Capture the cell that displays the provided text and extract its [x, y] central coordinate. 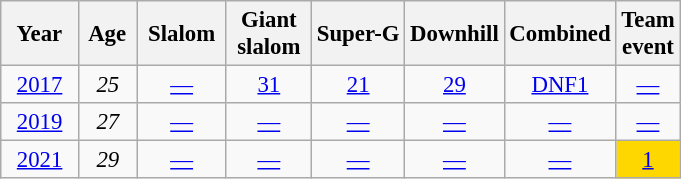
2019 [40, 122]
27 [108, 122]
Combined [560, 34]
Super-G [358, 34]
DNF1 [560, 85]
1 [648, 160]
Slalom [182, 34]
25 [108, 85]
2021 [40, 160]
31 [268, 85]
Year [40, 34]
Age [108, 34]
Downhill [454, 34]
21 [358, 85]
Giant slalom [268, 34]
2017 [40, 85]
Teamevent [648, 34]
